Provide the (X, Y) coordinate of the cell's center where the given text is located.  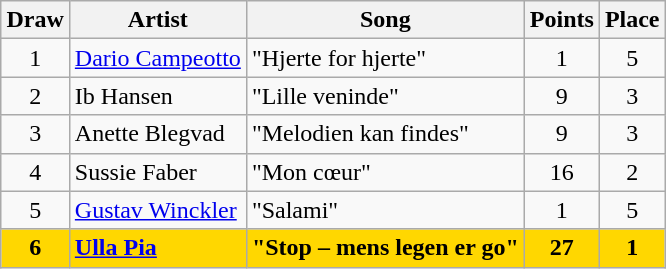
Place (632, 20)
Draw (35, 20)
4 (35, 172)
Ib Hansen (158, 96)
Points (562, 20)
Dario Campeotto (158, 58)
"Hjerte for hjerte" (385, 58)
Anette Blegvad (158, 134)
27 (562, 248)
Song (385, 20)
"Mon cœur" (385, 172)
6 (35, 248)
"Stop – mens legen er go" (385, 248)
16 (562, 172)
Artist (158, 20)
"Salami" (385, 210)
Sussie Faber (158, 172)
"Melodien kan findes" (385, 134)
Ulla Pia (158, 248)
"Lille veninde" (385, 96)
Gustav Winckler (158, 210)
